Detect which cell encompasses the target text, then output its (x, y) center coordinate. 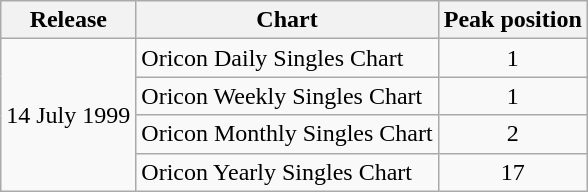
Chart (287, 20)
Oricon Monthly Singles Chart (287, 134)
Oricon Yearly Singles Chart (287, 172)
2 (512, 134)
17 (512, 172)
Oricon Daily Singles Chart (287, 58)
Release (68, 20)
Oricon Weekly Singles Chart (287, 96)
Peak position (512, 20)
14 July 1999 (68, 115)
